Provide the [X, Y] coordinate of the cell's center where the given text is located.  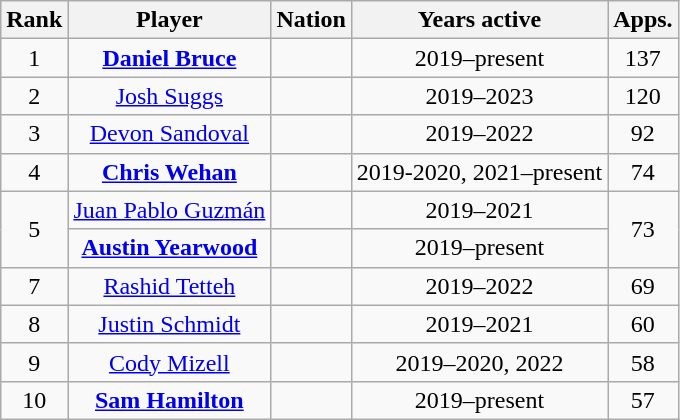
9 [34, 362]
Years active [479, 20]
7 [34, 286]
2019–2023 [479, 96]
8 [34, 324]
Chris Wehan [170, 172]
10 [34, 400]
2019-2020, 2021–present [479, 172]
Juan Pablo Guzmán [170, 210]
92 [643, 134]
57 [643, 400]
1 [34, 58]
73 [643, 229]
69 [643, 286]
Apps. [643, 20]
Justin Schmidt [170, 324]
3 [34, 134]
4 [34, 172]
5 [34, 229]
2 [34, 96]
Austin Yearwood [170, 248]
Rank [34, 20]
Josh Suggs [170, 96]
Sam Hamilton [170, 400]
120 [643, 96]
Nation [311, 20]
Player [170, 20]
Cody Mizell [170, 362]
Rashid Tetteh [170, 286]
74 [643, 172]
Devon Sandoval [170, 134]
Daniel Bruce [170, 58]
137 [643, 58]
58 [643, 362]
2019–2020, 2022 [479, 362]
60 [643, 324]
